Search for the cell housing the specified text and yield its (X, Y) center coordinate. 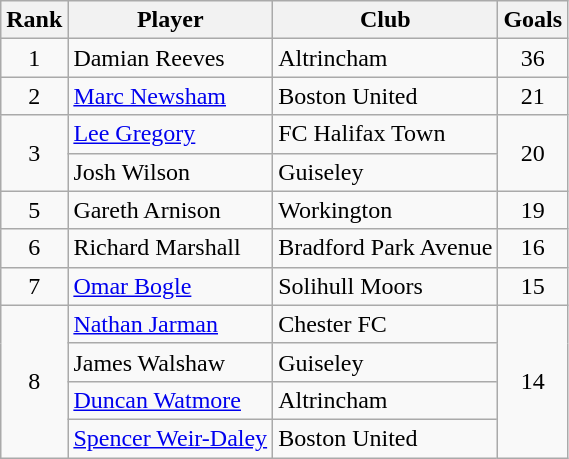
3 (34, 153)
14 (533, 381)
19 (533, 210)
Damian Reeves (170, 58)
5 (34, 210)
Marc Newsham (170, 96)
FC Halifax Town (386, 134)
Rank (34, 20)
Spencer Weir-Daley (170, 438)
6 (34, 248)
15 (533, 286)
Omar Bogle (170, 286)
1 (34, 58)
20 (533, 153)
Richard Marshall (170, 248)
21 (533, 96)
Nathan Jarman (170, 324)
16 (533, 248)
Bradford Park Avenue (386, 248)
Workington (386, 210)
Josh Wilson (170, 172)
Lee Gregory (170, 134)
Gareth Arnison (170, 210)
8 (34, 381)
2 (34, 96)
Duncan Watmore (170, 400)
36 (533, 58)
Player (170, 20)
Solihull Moors (386, 286)
Chester FC (386, 324)
Club (386, 20)
Goals (533, 20)
7 (34, 286)
James Walshaw (170, 362)
